Output the [x, y] coordinate of the center of the cell containing the given text.  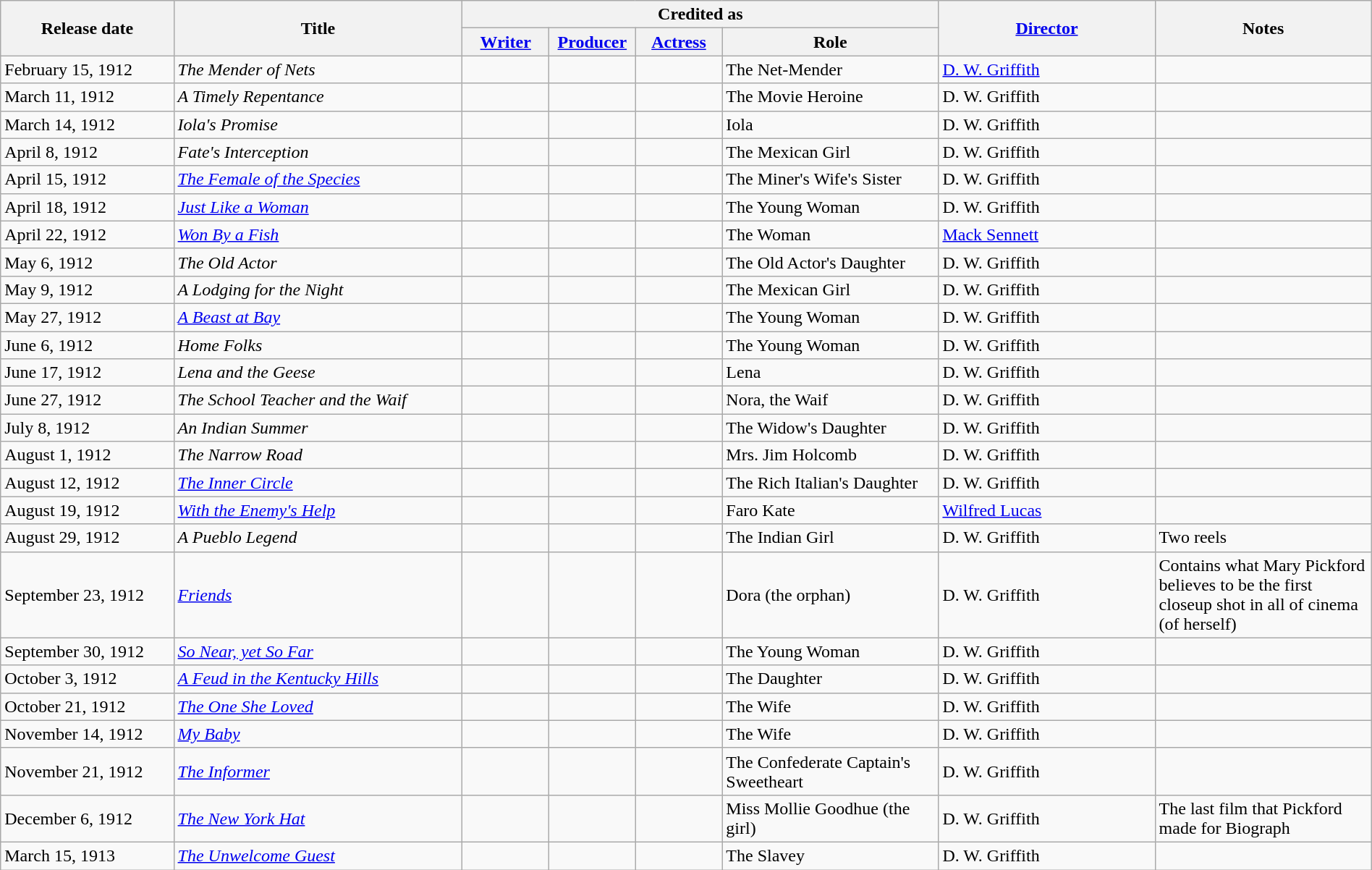
The Indian Girl [831, 538]
Lena [831, 373]
October 21, 1912 [87, 706]
The Slavey [831, 856]
The Daughter [831, 679]
December 6, 1912 [87, 818]
Just Like a Woman [318, 207]
A Feud in the Kentucky Hills [318, 679]
May 9, 1912 [87, 290]
June 6, 1912 [87, 345]
Won By a Fish [318, 235]
My Baby [318, 734]
The Rich Italian's Daughter [831, 483]
Notes [1263, 28]
The New York Hat [318, 818]
Release date [87, 28]
Dora (the orphan) [831, 595]
April 15, 1912 [87, 180]
Faro Kate [831, 510]
Contains what Mary Pickford believes to be the first closeup shot in all of cinema (of herself) [1263, 595]
Role [831, 42]
Lena and the Geese [318, 373]
The Unwelcome Guest [318, 856]
A Pueblo Legend [318, 538]
The School Teacher and the Waif [318, 400]
September 30, 1912 [87, 651]
The Female of the Species [318, 180]
The Confederate Captain's Sweetheart [831, 772]
June 27, 1912 [87, 400]
The Movie Heroine [831, 97]
Iola's Promise [318, 124]
Miss Mollie Goodhue (the girl) [831, 818]
The last film that Pickford made for Biograph [1263, 818]
Wilfred Lucas [1046, 510]
A Beast at Bay [318, 317]
July 8, 1912 [87, 428]
April 18, 1912 [87, 207]
The Woman [831, 235]
Iola [831, 124]
The One She Loved [318, 706]
The Informer [318, 772]
So Near, yet So Far [318, 651]
Friends [318, 595]
Director [1046, 28]
Mack Sennett [1046, 235]
October 3, 1912 [87, 679]
April 22, 1912 [87, 235]
Title [318, 28]
August 29, 1912 [87, 538]
August 19, 1912 [87, 510]
March 11, 1912 [87, 97]
Two reels [1263, 538]
September 23, 1912 [87, 595]
The Net-Mender [831, 69]
A Lodging for the Night [318, 290]
Fate's Interception [318, 152]
The Old Actor [318, 262]
The Inner Circle [318, 483]
Credited as [700, 14]
Producer [593, 42]
August 12, 1912 [87, 483]
The Narrow Road [318, 455]
April 8, 1912 [87, 152]
The Mender of Nets [318, 69]
Writer [506, 42]
May 6, 1912 [87, 262]
Home Folks [318, 345]
The Widow's Daughter [831, 428]
March 15, 1913 [87, 856]
June 17, 1912 [87, 373]
November 21, 1912 [87, 772]
February 15, 1912 [87, 69]
A Timely Repentance [318, 97]
The Old Actor's Daughter [831, 262]
Mrs. Jim Holcomb [831, 455]
March 14, 1912 [87, 124]
November 14, 1912 [87, 734]
Actress [679, 42]
August 1, 1912 [87, 455]
With the Enemy's Help [318, 510]
An Indian Summer [318, 428]
The Miner's Wife's Sister [831, 180]
May 27, 1912 [87, 317]
Nora, the Waif [831, 400]
